Return [X, Y] of the center of cell containing provided text 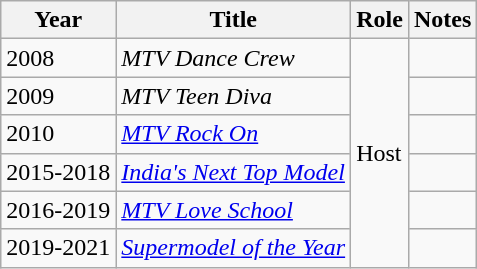
2016-2019 [58, 210]
Notes [442, 20]
MTV Love School [234, 210]
MTV Teen Diva [234, 96]
2010 [58, 134]
MTV Rock On [234, 134]
2009 [58, 96]
Host [380, 153]
Supermodel of the Year [234, 248]
2008 [58, 58]
2015-2018 [58, 172]
India's Next Top Model [234, 172]
MTV Dance Crew [234, 58]
Year [58, 20]
2019-2021 [58, 248]
Role [380, 20]
Title [234, 20]
